Provide the (X, Y) coordinate of the cell's center where the given text is located.  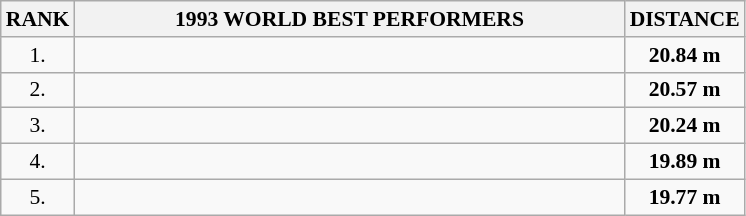
20.84 m (685, 55)
20.24 m (685, 126)
19.89 m (685, 162)
5. (38, 197)
RANK (38, 19)
20.57 m (685, 90)
2. (38, 90)
1. (38, 55)
19.77 m (685, 197)
3. (38, 126)
1993 WORLD BEST PERFORMERS (349, 19)
4. (38, 162)
DISTANCE (685, 19)
